Return [X, Y] of the center of cell containing provided text 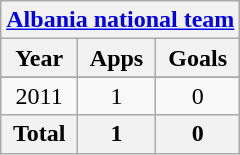
Albania national team [120, 20]
Apps [117, 58]
Total [40, 134]
Year [40, 58]
Goals [197, 58]
2011 [40, 96]
